Output the (X, Y) coordinate of the center of the cell containing the given text.  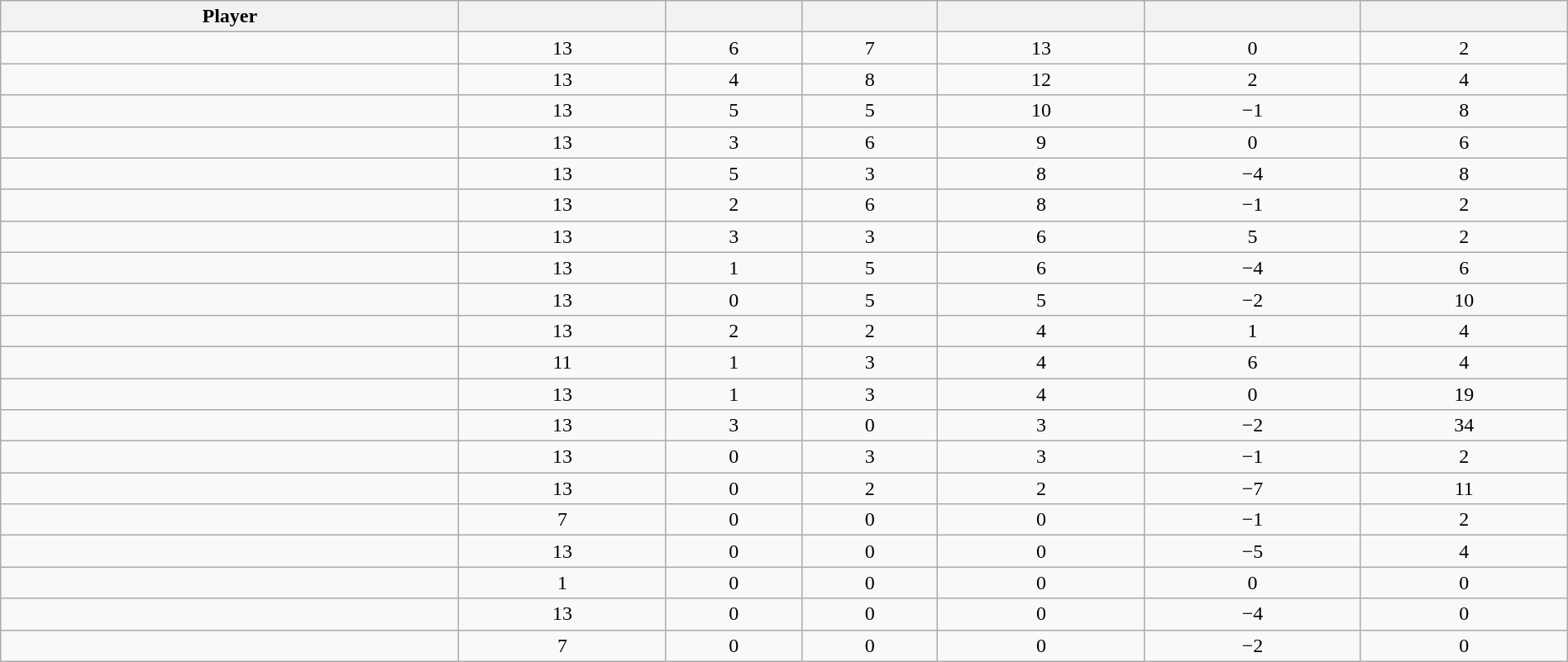
−5 (1252, 551)
Player (230, 17)
12 (1041, 79)
34 (1464, 426)
19 (1464, 394)
9 (1041, 142)
−7 (1252, 488)
